Return [x, y] of the center of cell containing provided text 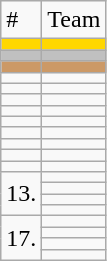
Team [74, 20]
17. [22, 238]
# [22, 20]
13. [22, 194]
